Output the (X, Y) coordinate of the center of the cell containing the given text.  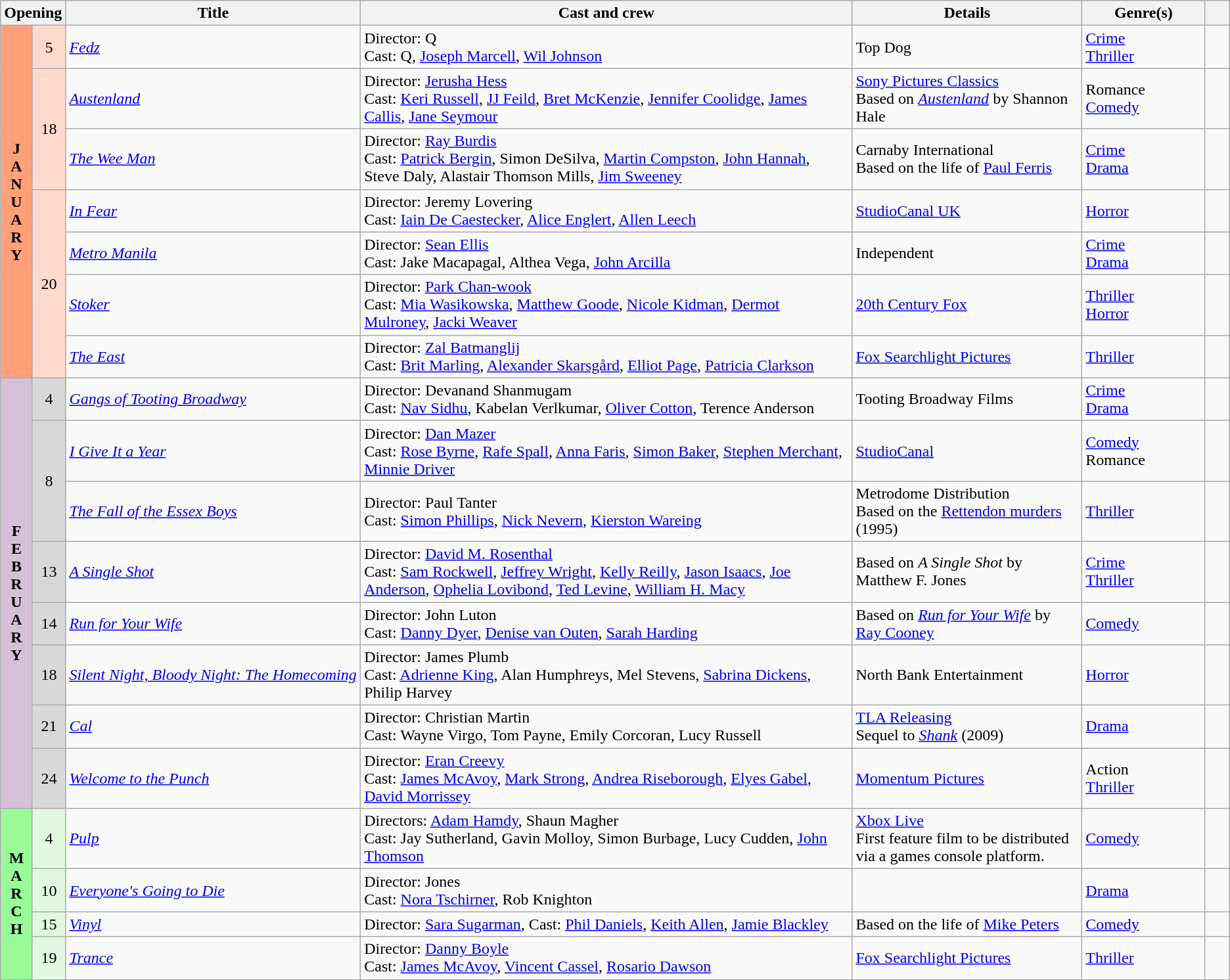
Cast and crew (606, 13)
North Bank Entertainment (967, 675)
Independent (967, 254)
Details (967, 13)
8 (49, 481)
J A N U A R Y (17, 202)
Director: Danny Boyle Cast: James McAvoy, Vincent Cassel, Rosario Dawson (606, 958)
Based on Run for Your Wife by Ray Cooney (967, 623)
Director: Jeremy Lovering Cast: Iain De Caestecker, Alice Englert, Allen Leech (606, 210)
19 (49, 958)
Fedz (213, 47)
Run for Your Wife (213, 623)
Thriller Horror (1143, 305)
Director: Devanand Shanmugam Cast: Nav Sidhu, Kabelan Verlkumar, Oliver Cotton, Terence Anderson (606, 399)
Trance (213, 958)
Director: Sara Sugarman, Cast: Phil Daniels, Keith Allen, Jamie Blackley (606, 924)
Pulp (213, 839)
Top Dog (967, 47)
Genre(s) (1143, 13)
I Give It a Year (213, 451)
F E B R U A R Y (17, 593)
5 (49, 47)
Based on A Single Shot by Matthew F. Jones (967, 571)
In Fear (213, 210)
The East (213, 356)
M A R C H (17, 894)
Title (213, 13)
24 (49, 778)
Director: James Plumb Cast: Adrienne King, Alan Humphreys, Mel Stevens, Sabrina Dickens, Philip Harvey (606, 675)
Vinyl (213, 924)
14 (49, 623)
Xbox Live First feature film to be distributed via a games console platform. (967, 839)
Director: Paul Tanter Cast: Simon Phillips, Nick Nevern, Kierston Wareing (606, 511)
13 (49, 571)
Director: Q Cast: Q, Joseph Marcell, Wil Johnson (606, 47)
Gangs of Tooting Broadway (213, 399)
Carnaby International Based on the life of Paul Ferris (967, 159)
A Single Shot (213, 571)
The Wee Man (213, 159)
Tooting Broadway Films (967, 399)
Director: Sean Ellis Cast: Jake Macapagal, Althea Vega, John Arcilla (606, 254)
Everyone's Going to Die (213, 891)
20th Century Fox (967, 305)
10 (49, 891)
Based on the life of Mike Peters (967, 924)
21 (49, 726)
Action Thriller (1143, 778)
Director: Park Chan-wook Cast: Mia Wasikowska, Matthew Goode, Nicole Kidman, Dermot Mulroney, Jacki Weaver (606, 305)
Director: John Luton Cast: Danny Dyer, Denise van Outen, Sarah Harding (606, 623)
Metro Manila (213, 254)
Opening (33, 13)
StudioCanal (967, 451)
Silent Night, Bloody Night: The Homecoming (213, 675)
Director: Jones Cast: Nora Tschirner, Rob Knighton (606, 891)
Director: Eran Creevy Cast: James McAvoy, Mark Strong, Andrea Riseborough, Elyes Gabel, David Morrissey (606, 778)
Sony Pictures Classics Based on Austenland by Shannon Hale (967, 99)
Welcome to the Punch (213, 778)
Director: Christian Martin Cast: Wayne Virgo, Tom Payne, Emily Corcoran, Lucy Russell (606, 726)
15 (49, 924)
20 (49, 284)
The Fall of the Essex Boys (213, 511)
Director: Ray Burdis Cast: Patrick Bergin, Simon DeSilva, Martin Compston, John Hannah, Steve Daly, Alastair Thomson Mills, Jim Sweeney (606, 159)
Director: Jerusha Hess Cast: Keri Russell, JJ Feild, Bret McKenzie, Jennifer Coolidge, James Callis, Jane Seymour (606, 99)
Austenland (213, 99)
Cal (213, 726)
Romance Comedy (1143, 99)
Director: Dan Mazer Cast: Rose Byrne, Rafe Spall, Anna Faris, Simon Baker, Stephen Merchant, Minnie Driver (606, 451)
Directors: Adam Hamdy, Shaun Magher Cast: Jay Sutherland, Gavin Molloy, Simon Burbage, Lucy Cudden, John Thomson (606, 839)
TLA Releasing Sequel to Shank (2009) (967, 726)
Director: Zal Batmanglij Cast: Brit Marling, Alexander Skarsgård, Elliot Page, Patricia Clarkson (606, 356)
Stoker (213, 305)
Metrodome Distribution Based on the Rettendon murders (1995) (967, 511)
Comedy Romance (1143, 451)
Momentum Pictures (967, 778)
StudioCanal UK (967, 210)
